Detect which cell encompasses the target text, then output its [x, y] center coordinate. 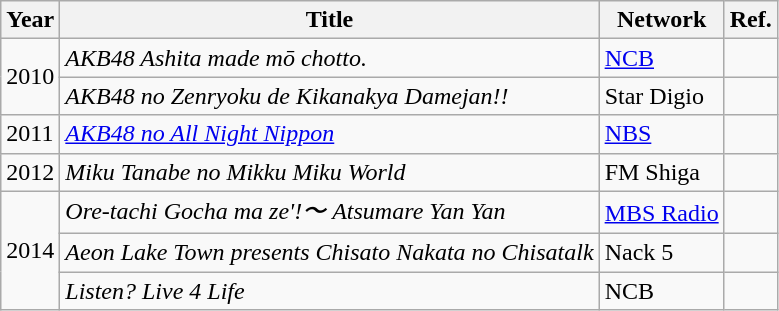
MBS Radio [662, 212]
2012 [30, 172]
2011 [30, 134]
Aeon Lake Town presents Chisato Nakata no Chisatalk [330, 253]
FM Shiga [662, 172]
Ore-tachi Gocha ma ze'!〜 Atsumare Yan Yan [330, 212]
2014 [30, 250]
AKB48 no All Night Nippon [330, 134]
AKB48 no Zenryoku de Kikanakya Damejan!! [330, 96]
Star Digio [662, 96]
2010 [30, 77]
Miku Tanabe no Mikku Miku World [330, 172]
Listen? Live 4 Life [330, 291]
NBS [662, 134]
AKB48 Ashita made mō chotto. [330, 58]
Ref. [750, 20]
Title [330, 20]
Nack 5 [662, 253]
Network [662, 20]
Year [30, 20]
